Extract the (x, y) coordinate from the center of the cell holding the provided text.  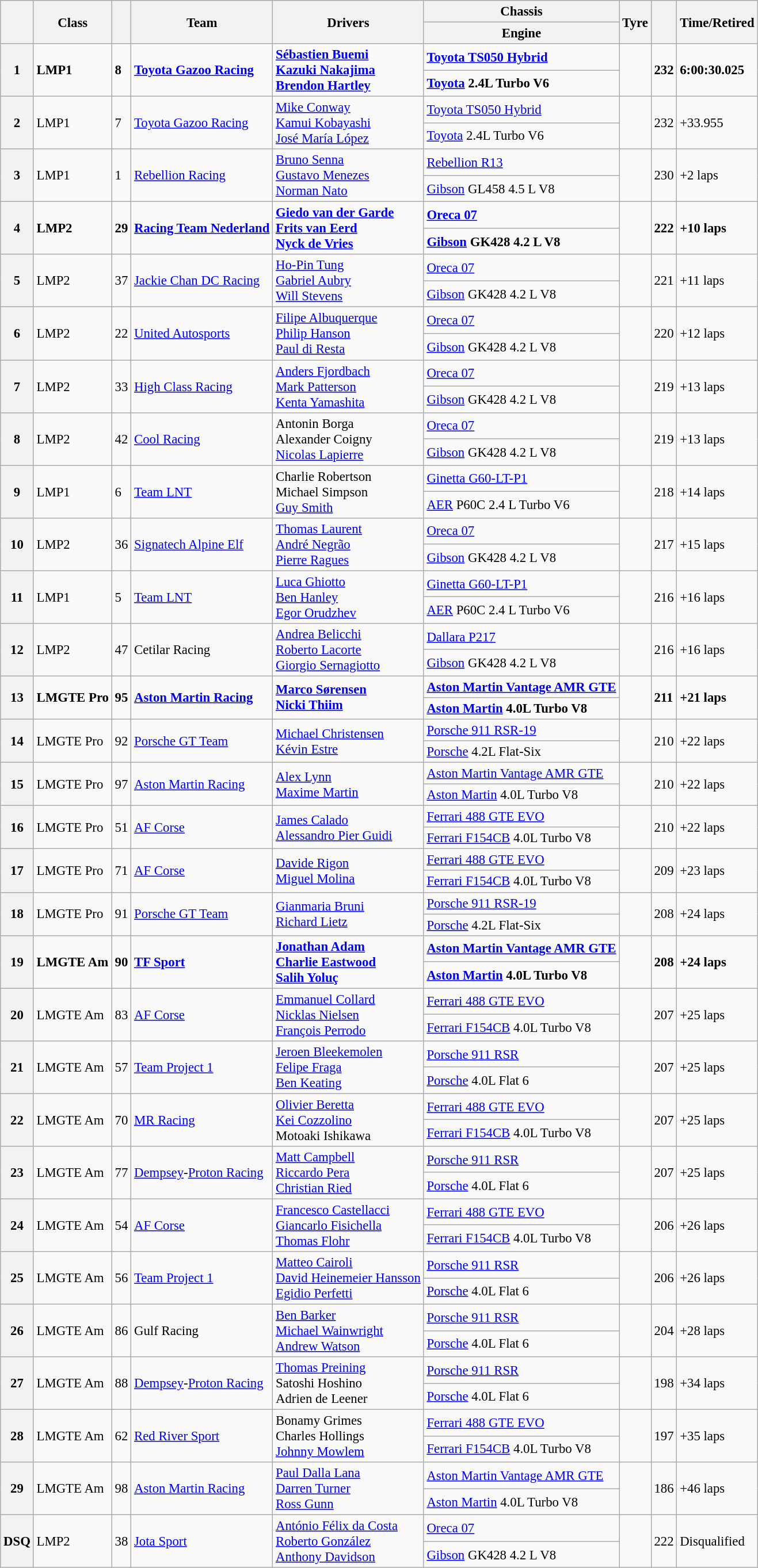
21 (17, 1068)
+46 laps (717, 1489)
25 (17, 1278)
Cetilar Racing (202, 650)
36 (121, 544)
24 (17, 1225)
51 (121, 827)
217 (664, 544)
+12 laps (717, 334)
42 (121, 439)
211 (664, 697)
Jackie Chan DC Racing (202, 281)
Rebellion R13 (521, 162)
16 (17, 827)
Emmanuel Collard Nicklas Nielsen François Perrodo (348, 1015)
38 (121, 1542)
71 (121, 871)
+21 laps (717, 697)
186 (664, 1489)
+15 laps (717, 544)
Drivers (348, 22)
+35 laps (717, 1436)
Bonamy Grimes Charles Hollings Johnny Mowlem (348, 1436)
+33.955 (717, 123)
26 (17, 1331)
27 (17, 1383)
11 (17, 597)
António Félix da Costa Roberto González Anthony Davidson (348, 1542)
197 (664, 1436)
86 (121, 1331)
204 (664, 1331)
221 (664, 281)
+10 laps (717, 228)
88 (121, 1383)
Olivier Beretta Kei Cozzolino Motoaki Ishikawa (348, 1120)
14 (17, 741)
Chassis (521, 12)
+34 laps (717, 1383)
Andrea Belicchi Roberto Lacorte Giorgio Sernagiotto (348, 650)
Ho-Pin Tung Gabriel Aubry Will Stevens (348, 281)
MR Racing (202, 1120)
218 (664, 492)
57 (121, 1068)
56 (121, 1278)
+14 laps (717, 492)
Jeroen Bleekemolen Felipe Fraga Ben Keating (348, 1068)
Gulf Racing (202, 1331)
17 (17, 871)
4 (17, 228)
62 (121, 1436)
+2 laps (717, 175)
Time/Retired (717, 22)
23 (17, 1173)
19 (17, 962)
Davide Rigon Miguel Molina (348, 871)
Jota Sport (202, 1542)
Francesco Castellacci Giancarlo Fisichella Thomas Flohr (348, 1225)
Gibson GL458 4.5 L V8 (521, 189)
70 (121, 1120)
Disqualified (717, 1542)
47 (121, 650)
92 (121, 741)
6:00:30.025 (717, 70)
Engine (521, 33)
220 (664, 334)
+23 laps (717, 871)
Filipe Albuquerque Philip Hanson Paul di Resta (348, 334)
High Class Racing (202, 387)
10 (17, 544)
198 (664, 1383)
+28 laps (717, 1331)
Signatech Alpine Elf (202, 544)
18 (17, 913)
Tyre (635, 22)
Giedo van der Garde Frits van Eerd Nyck de Vries (348, 228)
Class (73, 22)
9 (17, 492)
3 (17, 175)
Ben Barker Michael Wainwright Andrew Watson (348, 1331)
Marco Sørensen Nicki Thiim (348, 697)
Team (202, 22)
54 (121, 1225)
Matt Campbell Riccardo Pera Christian Ried (348, 1173)
Thomas Preining Satoshi Hoshino Adrien de Leener (348, 1383)
77 (121, 1173)
Jonathan Adam Charlie Eastwood Salih Yoluç (348, 962)
James Calado Alessandro Pier Guidi (348, 827)
2 (17, 123)
Antonin Borga Alexander Coigny Nicolas Lapierre (348, 439)
Cool Racing (202, 439)
Rebellion Racing (202, 175)
97 (121, 785)
DSQ (17, 1542)
Thomas Laurent André Negrão Pierre Ragues (348, 544)
83 (121, 1015)
Matteo Cairoli David Heinemeier Hansson Egidio Perfetti (348, 1278)
Red River Sport (202, 1436)
TF Sport (202, 962)
+11 laps (717, 281)
Gianmaria Bruni Richard Lietz (348, 913)
Paul Dalla Lana Darren Turner Ross Gunn (348, 1489)
90 (121, 962)
33 (121, 387)
98 (121, 1489)
12 (17, 650)
Michael Christensen Kévin Estre (348, 741)
United Autosports (202, 334)
Sébastien Buemi Kazuki Nakajima Brendon Hartley (348, 70)
209 (664, 871)
Anders Fjordbach Mark Patterson Kenta Yamashita (348, 387)
20 (17, 1015)
Alex Lynn Maxime Martin (348, 785)
13 (17, 697)
Charlie Robertson Michael Simpson Guy Smith (348, 492)
Luca Ghiotto Ben Hanley Egor Orudzhev (348, 597)
230 (664, 175)
Dallara P217 (521, 637)
28 (17, 1436)
Racing Team Nederland (202, 228)
95 (121, 697)
15 (17, 785)
37 (121, 281)
Mike Conway Kamui Kobayashi José María López (348, 123)
Bruno Senna Gustavo Menezes Norman Nato (348, 175)
91 (121, 913)
